Return the (X, Y) coordinate for the center point of the cell that contains the specified text.  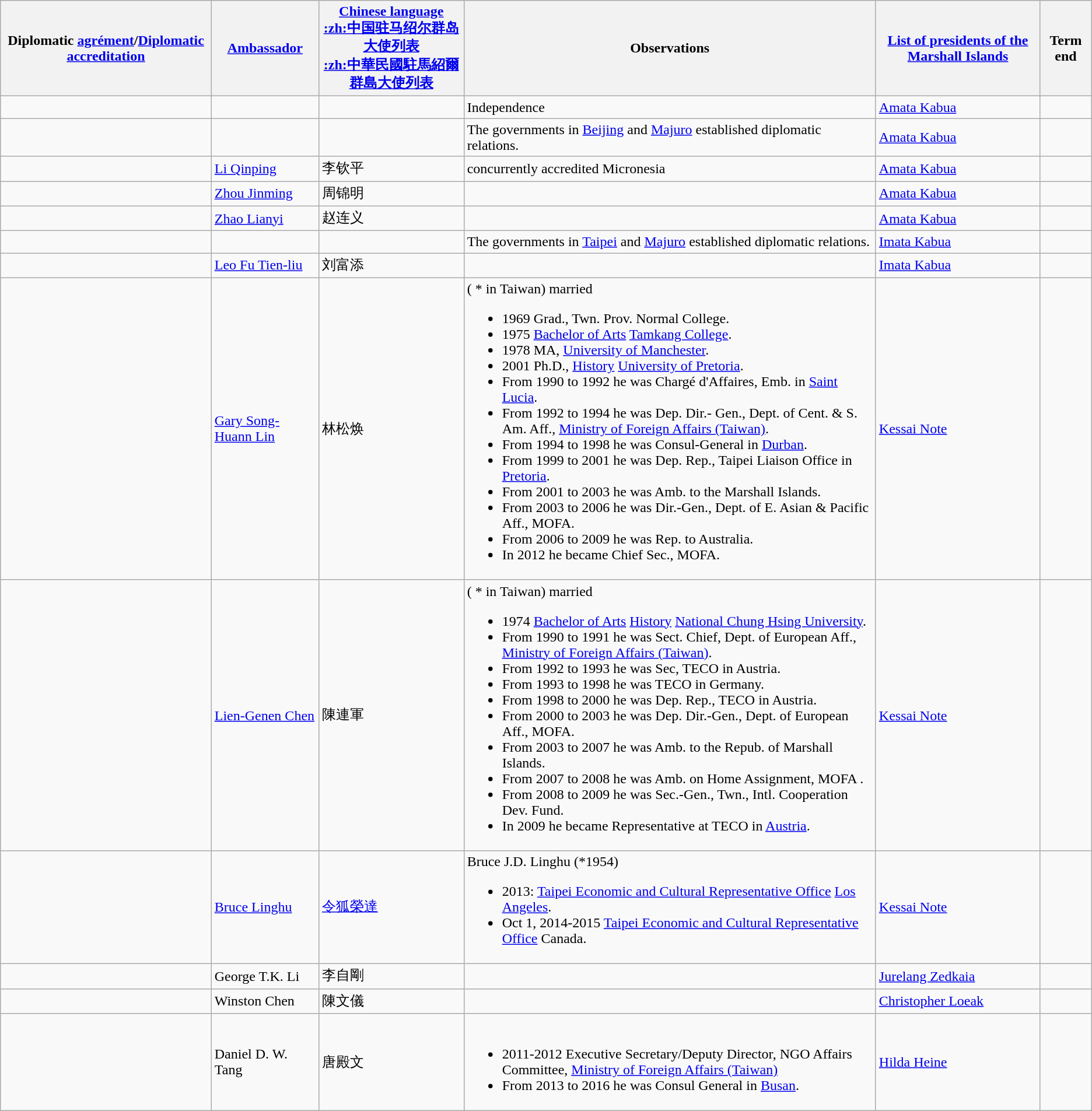
Jurelang Zedkaia (958, 976)
concurrently accredited Micronesia (670, 169)
The governments in Beijing and Majuro established diplomatic relations. (670, 138)
Christopher Loeak (958, 1001)
Independence (670, 107)
Winston Chen (265, 1001)
Diplomatic agrément/Diplomatic accreditation (106, 48)
List of presidents of the Marshall Islands (958, 48)
George T.K. Li (265, 976)
Gary Song-Huann Lin (265, 429)
陳文儀 (391, 1001)
林松焕 (391, 429)
Li Qinping (265, 169)
令狐榮達 (391, 907)
Ambassador (265, 48)
刘富添 (391, 266)
周锦明 (391, 194)
唐殿文 (391, 1063)
Leo Fu Tien-liu (265, 266)
李钦平 (391, 169)
Daniel D. W. Tang (265, 1063)
李自剛 (391, 976)
Zhou Jinming (265, 194)
The governments in Taipei and Majuro established diplomatic relations. (670, 242)
Chinese language:zh:中国驻马绍尔群岛大使列表:zh:中華民國駐馬紹爾群島大使列表 (391, 48)
Term end (1066, 48)
Observations (670, 48)
陳連軍 (391, 715)
Zhao Lianyi (265, 218)
Lien-Genen Chen (265, 715)
赵连义 (391, 218)
Hilda Heine (958, 1063)
Bruce Linghu (265, 907)
